Determine the (x, y) coordinate at the center of the cell enclosing the given text.  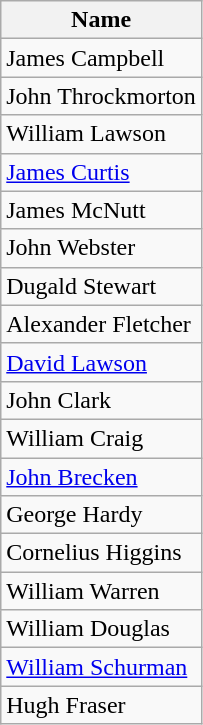
James McNutt (102, 210)
David Lawson (102, 362)
William Douglas (102, 629)
John Throckmorton (102, 96)
Name (102, 20)
William Lawson (102, 134)
William Schurman (102, 667)
William Craig (102, 438)
John Clark (102, 400)
John Brecken (102, 477)
John Webster (102, 248)
James Campbell (102, 58)
James Curtis (102, 172)
George Hardy (102, 515)
William Warren (102, 591)
Alexander Fletcher (102, 324)
Dugald Stewart (102, 286)
Cornelius Higgins (102, 553)
Hugh Fraser (102, 705)
